From the cell containing the given text, extract its center point as [x, y] coordinate. 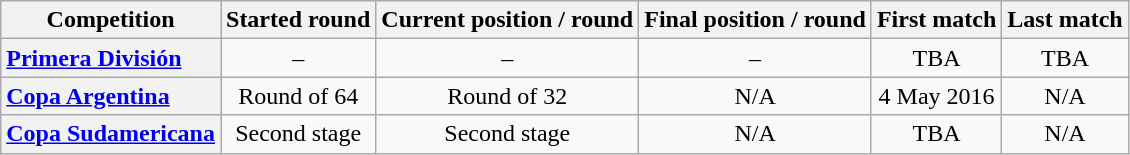
Primera División [111, 58]
First match [936, 20]
Current position / round [508, 20]
Started round [298, 20]
Competition [111, 20]
Last match [1065, 20]
Final position / round [756, 20]
Round of 64 [298, 96]
Round of 32 [508, 96]
4 May 2016 [936, 96]
Copa Argentina [111, 96]
Copa Sudamericana [111, 134]
